Capture the cell that displays the provided text and extract its [x, y] central coordinate. 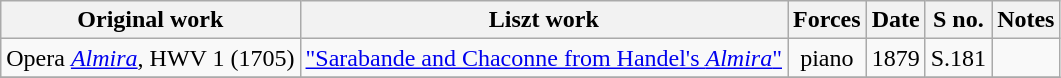
Date [896, 20]
"Sarabande and Chaconne from Handel's Almira" [544, 58]
Liszt work [544, 20]
S.181 [958, 58]
Forces [828, 20]
piano [828, 58]
1879 [896, 58]
S no. [958, 20]
Notes [1026, 20]
Original work [150, 20]
Opera Almira, HWV 1 (1705) [150, 58]
